Pinpoint the cell where the given text exists, returning its (x, y) midpoint coordinate. 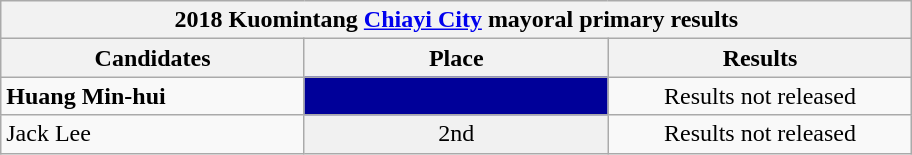
2018 Kuomintang Chiayi City mayoral primary results (456, 20)
2nd (456, 134)
Candidates (153, 58)
Jack Lee (153, 134)
Results (760, 58)
Huang Min-hui (153, 96)
Place (456, 58)
